Detect which cell encompasses the target text, then output its (x, y) center coordinate. 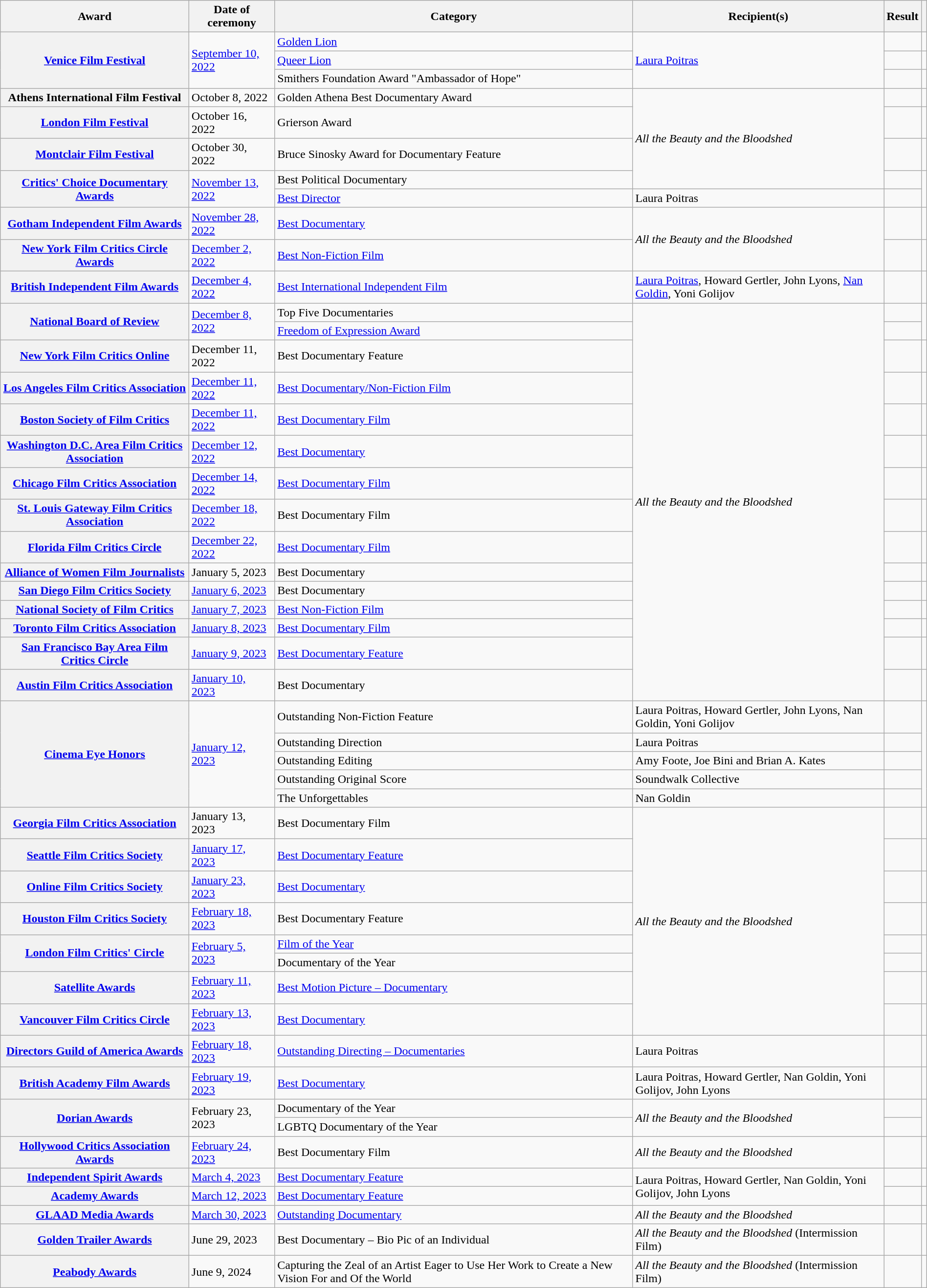
Academy Awards (95, 1196)
New York Film Critics Online (95, 356)
National Board of Review (95, 322)
St. Louis Gateway Film Critics Association (95, 515)
Golden Trailer Awards (95, 1240)
January 17, 2023 (232, 855)
June 29, 2023 (232, 1240)
March 4, 2023 (232, 1177)
December 2, 2022 (232, 255)
January 5, 2023 (232, 572)
February 24, 2023 (232, 1152)
November 13, 2022 (232, 189)
Category (454, 17)
Golden Lion (454, 42)
Soundwalk Collective (758, 779)
London Film Festival (95, 122)
Nan Goldin (758, 798)
January 13, 2023 (232, 823)
Independent Spirit Awards (95, 1177)
Chicago Film Critics Association (95, 483)
Film of the Year (454, 944)
Boston Society of Film Critics (95, 420)
Critics' Choice Documentary Awards (95, 189)
San Diego Film Critics Society (95, 591)
Date of ceremony (232, 17)
October 30, 2022 (232, 155)
Best Director (454, 198)
Grierson Award (454, 122)
Bruce Sinosky Award for Documentary Feature (454, 155)
Dorian Awards (95, 1117)
March 12, 2023 (232, 1196)
Hollywood Critics Association Awards (95, 1152)
Best Political Documentary (454, 179)
Best Documentary/Non-Fiction Film (454, 388)
February 23, 2023 (232, 1117)
March 30, 2023 (232, 1215)
Vancouver Film Critics Circle (95, 1019)
December 22, 2022 (232, 547)
February 19, 2023 (232, 1083)
LGBTQ Documentary of the Year (454, 1127)
Outstanding Non-Fiction Feature (454, 717)
Seattle Film Critics Society (95, 855)
Houston Film Critics Society (95, 918)
February 5, 2023 (232, 953)
National Society of Film Critics (95, 609)
Capturing the Zeal of an Artist Eager to Use Her Work to Create a New Vision For and Of the World (454, 1271)
The Unforgettables (454, 798)
Outstanding Direction (454, 742)
Online Film Critics Society (95, 887)
Austin Film Critics Association (95, 685)
Freedom of Expression Award (454, 331)
January 6, 2023 (232, 591)
Best Documentary – Bio Pic of an Individual (454, 1240)
January 10, 2023 (232, 685)
December 12, 2022 (232, 452)
Venice Film Festival (95, 60)
Washington D.C. Area Film Critics Association (95, 452)
San Francisco Bay Area Film Critics Circle (95, 653)
Athens International Film Festival (95, 97)
Florida Film Critics Circle (95, 547)
Top Five Documentaries (454, 312)
Outstanding Documentary (454, 1215)
Montclair Film Festival (95, 155)
Amy Foote, Joe Bini and Brian A. Kates (758, 761)
October 16, 2022 (232, 122)
Peabody Awards (95, 1271)
New York Film Critics Circle Awards (95, 255)
Best International Independent Film (454, 287)
January 23, 2023 (232, 887)
Toronto Film Critics Association (95, 628)
September 10, 2022 (232, 60)
London Film Critics' Circle (95, 953)
Queer Lion (454, 60)
February 11, 2023 (232, 988)
January 12, 2023 (232, 754)
December 8, 2022 (232, 322)
Recipient(s) (758, 17)
Cinema Eye Honors (95, 754)
June 9, 2024 (232, 1271)
Directors Guild of America Awards (95, 1051)
Best Motion Picture – Documentary (454, 988)
Outstanding Directing – Documentaries (454, 1051)
January 7, 2023 (232, 609)
January 8, 2023 (232, 628)
Smithers Foundation Award "Ambassador of Hope" (454, 79)
November 28, 2022 (232, 223)
British Academy Film Awards (95, 1083)
February 13, 2023 (232, 1019)
Award (95, 17)
Outstanding Editing (454, 761)
December 14, 2022 (232, 483)
January 9, 2023 (232, 653)
Satellite Awards (95, 988)
Gotham Independent Film Awards (95, 223)
GLAAD Media Awards (95, 1215)
Golden Athena Best Documentary Award (454, 97)
Georgia Film Critics Association (95, 823)
October 8, 2022 (232, 97)
British Independent Film Awards (95, 287)
Result (903, 17)
Los Angeles Film Critics Association (95, 388)
Outstanding Original Score (454, 779)
December 18, 2022 (232, 515)
Alliance of Women Film Journalists (95, 572)
December 4, 2022 (232, 287)
